Extract the [X, Y] coordinate from the center of the cell holding the provided text.  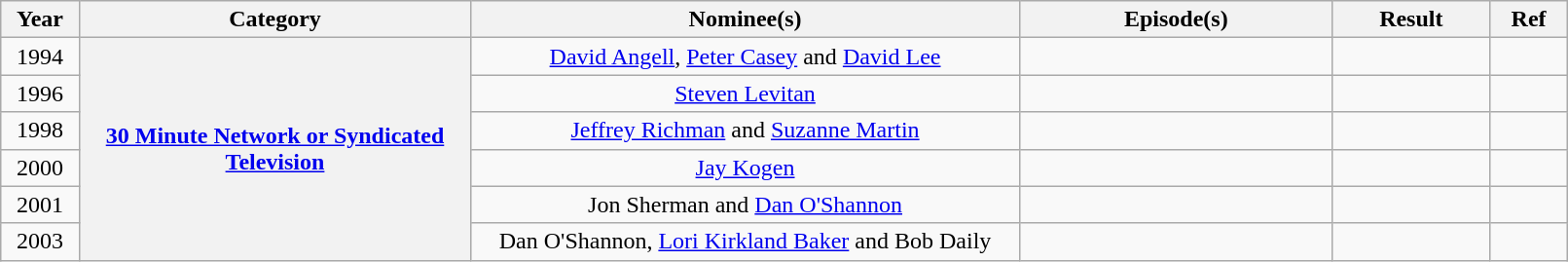
2001 [40, 205]
Result [1411, 19]
Dan O'Shannon, Lori Kirkland Baker and Bob Daily [746, 242]
Category [274, 19]
Episode(s) [1176, 19]
David Angell, Peter Casey and David Lee [746, 56]
Ref [1528, 19]
Nominee(s) [746, 19]
Jon Sherman and Dan O'Shannon [746, 205]
1994 [40, 56]
Year [40, 19]
1998 [40, 131]
Jay Kogen [746, 168]
Jeffrey Richman and Suzanne Martin [746, 131]
1996 [40, 94]
30 Minute Network or Syndicated Television [274, 149]
2000 [40, 168]
Steven Levitan [746, 94]
2003 [40, 242]
